Scan for the cell matching the given text and deliver its (X, Y) coordinate at center. 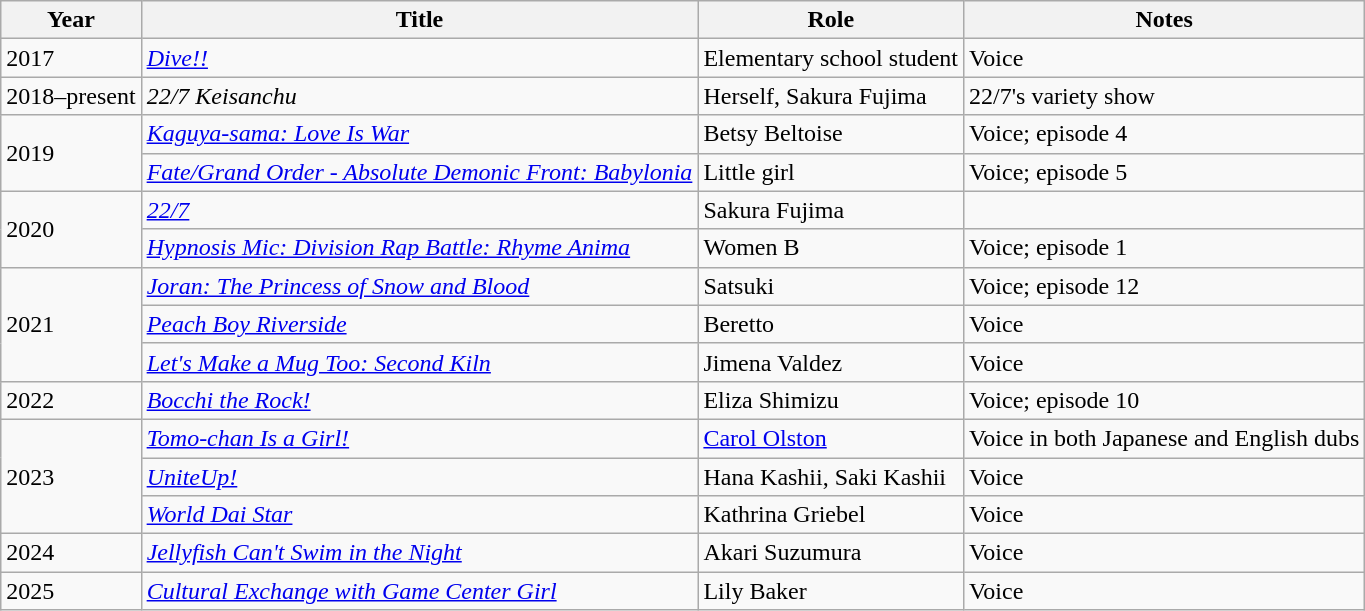
Bocchi the Rock! (420, 400)
2025 (71, 591)
Voice in both Japanese and English dubs (1164, 438)
Fate/Grand Order - Absolute Demonic Front: Babylonia (420, 172)
Tomo-chan Is a Girl! (420, 438)
Hypnosis Mic: Division Rap Battle: Rhyme Anima (420, 248)
Little girl (831, 172)
Lily Baker (831, 591)
Jimena Valdez (831, 362)
Peach Boy Riverside (420, 324)
World Dai Star (420, 515)
Title (420, 20)
Carol Olston (831, 438)
Year (71, 20)
Betsy Beltoise (831, 134)
22/7 (420, 210)
Notes (1164, 20)
Let's Make a Mug Too: Second Kiln (420, 362)
2018–present (71, 96)
Voice; episode 4 (1164, 134)
Eliza Shimizu (831, 400)
Kaguya-sama: Love Is War (420, 134)
2022 (71, 400)
2019 (71, 153)
2024 (71, 553)
Voice; episode 5 (1164, 172)
Cultural Exchange with Game Center Girl (420, 591)
Herself, Sakura Fujima (831, 96)
22/7's variety show (1164, 96)
Women B (831, 248)
Jellyfish Can't Swim in the Night (420, 553)
Joran: The Princess of Snow and Blood (420, 286)
Elementary school student (831, 58)
Voice; episode 10 (1164, 400)
Voice; episode 12 (1164, 286)
2023 (71, 476)
Satsuki (831, 286)
2020 (71, 229)
Dive!! (420, 58)
UniteUp! (420, 477)
Sakura Fujima (831, 210)
Beretto (831, 324)
Akari Suzumura (831, 553)
Hana Kashii, Saki Kashii (831, 477)
2017 (71, 58)
22/7 Keisanchu (420, 96)
Voice; episode 1 (1164, 248)
2021 (71, 324)
Role (831, 20)
Kathrina Griebel (831, 515)
